Search for the cell housing the specified text and yield its (X, Y) center coordinate. 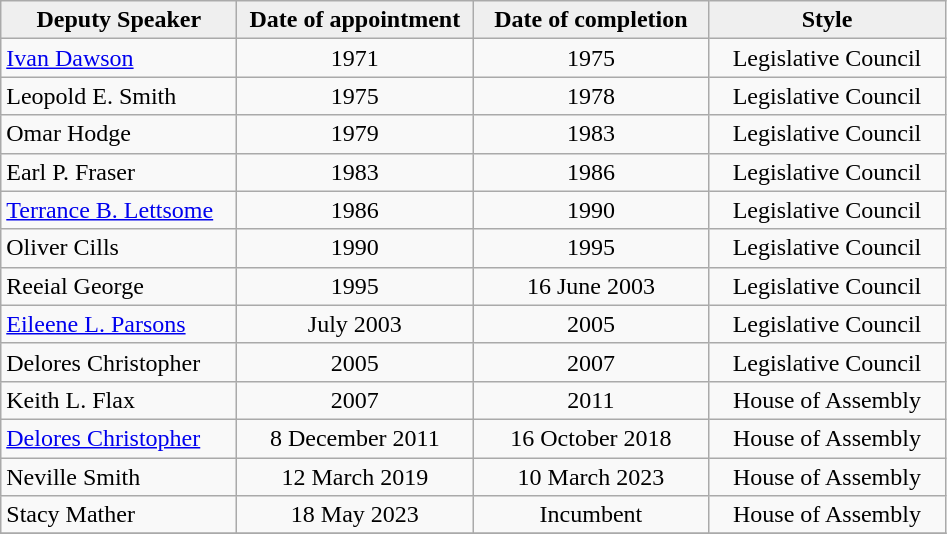
Deputy Speaker (119, 20)
16 October 2018 (591, 438)
Omar Hodge (119, 134)
Date of completion (591, 20)
Keith L. Flax (119, 400)
10 March 2023 (591, 477)
2011 (591, 400)
1971 (355, 58)
1978 (591, 96)
Terrance B. Lettsome (119, 210)
12 March 2019 (355, 477)
Eileene L. Parsons (119, 324)
16 June 2003 (591, 286)
Incumbent (591, 515)
Oliver Cills (119, 248)
8 December 2011 (355, 438)
Neville Smith (119, 477)
1979 (355, 134)
18 May 2023 (355, 515)
July 2003 (355, 324)
Date of appointment (355, 20)
Style (827, 20)
Stacy Mather (119, 515)
Reeial George (119, 286)
Earl P. Fraser (119, 172)
Leopold E. Smith (119, 96)
Ivan Dawson (119, 58)
